From the cell containing the given text, extract its center point as (x, y) coordinate. 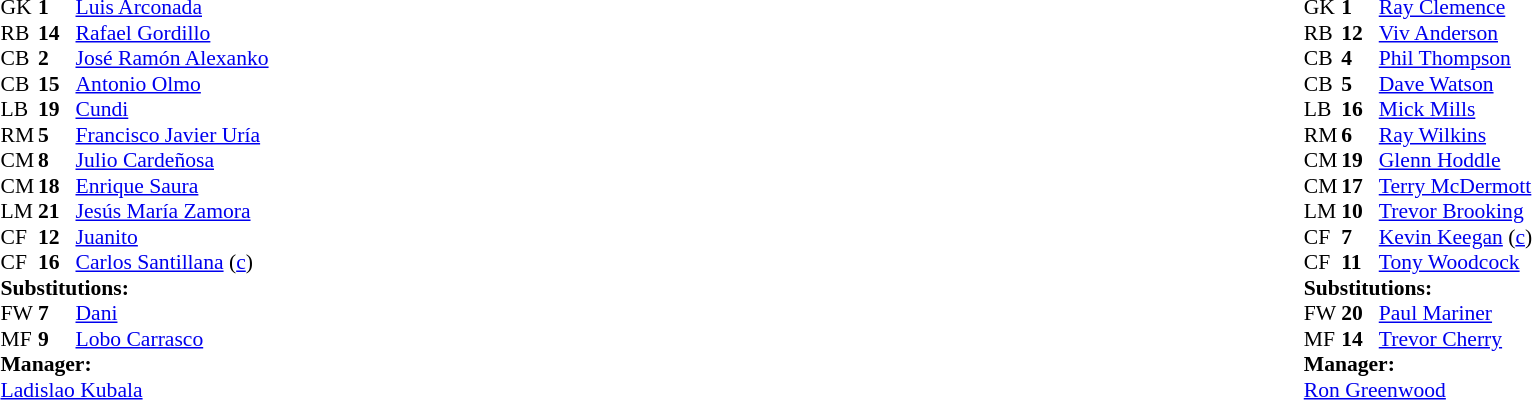
Dani (172, 313)
Lobo Carrasco (172, 339)
Julio Cardeñosa (172, 161)
Rafael Gordillo (172, 33)
José Ramón Alexanko (172, 59)
Phil Thompson (1456, 59)
15 (57, 84)
2 (57, 59)
Juanito (172, 237)
Cundi (172, 109)
10 (1360, 211)
11 (1360, 263)
4 (1360, 59)
Kevin Keegan (c) (1456, 237)
Francisco Javier Uría (172, 135)
Dave Watson (1456, 84)
Trevor Cherry (1456, 339)
17 (1360, 186)
Trevor Brooking (1456, 211)
Viv Anderson (1456, 33)
Ray Wilkins (1456, 135)
Enrique Saura (172, 186)
8 (57, 161)
9 (57, 339)
21 (57, 211)
20 (1360, 313)
6 (1360, 135)
Tony Woodcock (1456, 263)
18 (57, 186)
Jesús María Zamora (172, 211)
Terry McDermott (1456, 186)
Glenn Hoddle (1456, 161)
Paul Mariner (1456, 313)
Antonio Olmo (172, 84)
Mick Mills (1456, 109)
Carlos Santillana (c) (172, 263)
